Return the (X, Y) coordinate for the center point of the cell that contains the specified text.  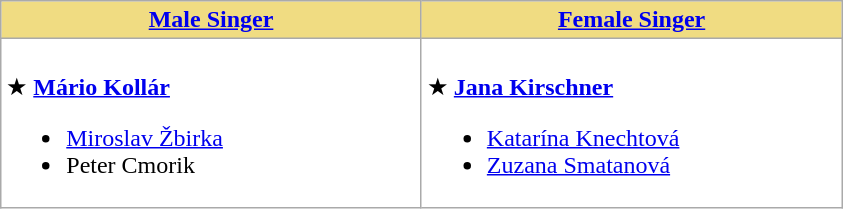
Female Singer (632, 20)
★ Jana KirschnerKatarína KnechtováZuzana Smatanová (632, 124)
Male Singer (212, 20)
★ Mário KollárMiroslav ŽbirkaPeter Cmorik (212, 124)
